From the cell containing the given text, extract its center point as (X, Y) coordinate. 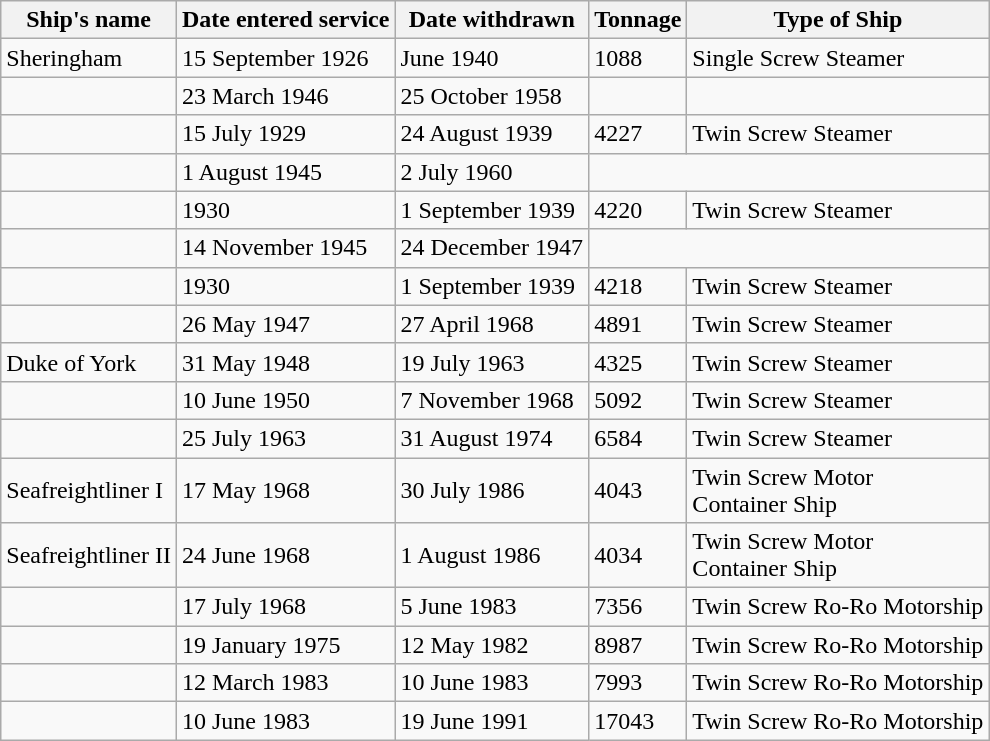
17043 (638, 721)
15 July 1929 (286, 134)
25 July 1963 (286, 438)
4891 (638, 324)
5 June 1983 (492, 607)
24 August 1939 (492, 134)
25 October 1958 (492, 96)
Seafreightliner II (89, 556)
4325 (638, 362)
Type of Ship (838, 20)
30 July 1986 (492, 490)
4218 (638, 286)
17 July 1968 (286, 607)
17 May 1968 (286, 490)
5092 (638, 400)
Date withdrawn (492, 20)
19 January 1975 (286, 645)
24 June 1968 (286, 556)
15 September 1926 (286, 58)
14 November 1945 (286, 248)
24 December 1947 (492, 248)
7993 (638, 683)
6584 (638, 438)
Seafreightliner I (89, 490)
4227 (638, 134)
26 May 1947 (286, 324)
12 March 1983 (286, 683)
1 August 1945 (286, 172)
1088 (638, 58)
June 1940 (492, 58)
1 August 1986 (492, 556)
4220 (638, 210)
Tonnage (638, 20)
31 May 1948 (286, 362)
12 May 1982 (492, 645)
4043 (638, 490)
4034 (638, 556)
Single Screw Steamer (838, 58)
Sheringham (89, 58)
7 November 1968 (492, 400)
8987 (638, 645)
19 July 1963 (492, 362)
10 June 1950 (286, 400)
23 March 1946 (286, 96)
31 August 1974 (492, 438)
Ship's name (89, 20)
Duke of York (89, 362)
27 April 1968 (492, 324)
2 July 1960 (492, 172)
7356 (638, 607)
19 June 1991 (492, 721)
Date entered service (286, 20)
